Determine the [X, Y] coordinate at the center of the cell enclosing the given text.  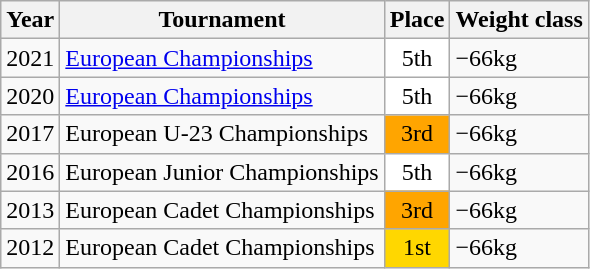
Weight class [519, 20]
2016 [30, 172]
European Junior Championships [222, 172]
2012 [30, 248]
Place [417, 20]
European U-23 Championships [222, 134]
2013 [30, 210]
Year [30, 20]
2020 [30, 96]
2017 [30, 134]
2021 [30, 58]
1st [417, 248]
Tournament [222, 20]
